Determine the [x, y] coordinate at the center of the cell enclosing the given text.  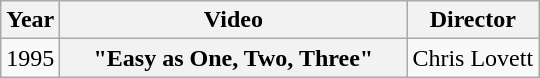
"Easy as One, Two, Three" [234, 58]
Chris Lovett [473, 58]
Video [234, 20]
Director [473, 20]
1995 [30, 58]
Year [30, 20]
